Return (x, y) of the center of cell containing provided text 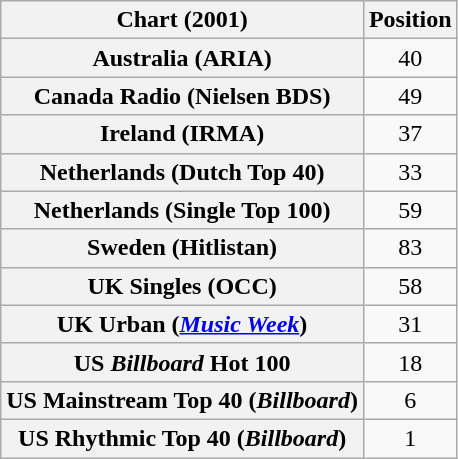
83 (410, 248)
40 (410, 58)
Position (410, 20)
Ireland (IRMA) (182, 134)
1 (410, 438)
37 (410, 134)
Canada Radio (Nielsen BDS) (182, 96)
31 (410, 324)
UK Urban (Music Week) (182, 324)
Australia (ARIA) (182, 58)
6 (410, 400)
18 (410, 362)
UK Singles (OCC) (182, 286)
58 (410, 286)
59 (410, 210)
US Rhythmic Top 40 (Billboard) (182, 438)
Chart (2001) (182, 20)
Sweden (Hitlistan) (182, 248)
33 (410, 172)
Netherlands (Dutch Top 40) (182, 172)
US Mainstream Top 40 (Billboard) (182, 400)
Netherlands (Single Top 100) (182, 210)
US Billboard Hot 100 (182, 362)
49 (410, 96)
